Search for the cell housing the specified text and yield its [X, Y] center coordinate. 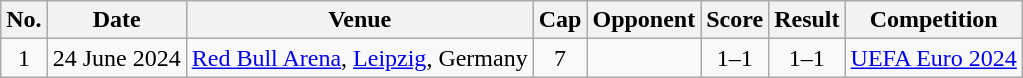
Result [807, 20]
Competition [934, 20]
Opponent [644, 20]
Venue [360, 20]
7 [560, 58]
UEFA Euro 2024 [934, 58]
Score [735, 20]
24 June 2024 [116, 58]
1 [24, 58]
Red Bull Arena, Leipzig, Germany [360, 58]
Date [116, 20]
Cap [560, 20]
No. [24, 20]
